Search for the cell housing the specified text and yield its [X, Y] center coordinate. 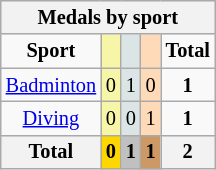
Sport [51, 51]
2 [188, 152]
Medals by sport [108, 17]
Diving [51, 118]
Badminton [51, 85]
